Capture the cell that displays the provided text and extract its (x, y) central coordinate. 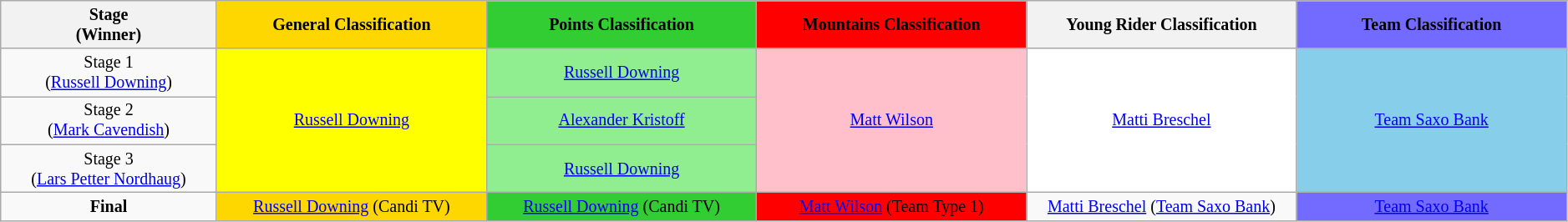
Matt Wilson (892, 121)
Mountains Classification (892, 25)
Matt Wilson (Team Type 1) (892, 207)
Young Rider Classification (1161, 25)
Stage 3(Lars Petter Nordhaug) (109, 169)
Matti Breschel (Team Saxo Bank) (1161, 207)
Stage 1(Russell Downing) (109, 73)
Team Classification (1432, 25)
Final (109, 207)
General Classification (351, 25)
Matti Breschel (1161, 121)
Stage 2(Mark Cavendish) (109, 120)
Alexander Kristoff (622, 120)
Stage(Winner) (109, 25)
Points Classification (622, 25)
